Pinpoint the cell where the given text exists, returning its (X, Y) midpoint coordinate. 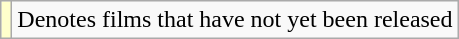
Denotes films that have not yet been released (235, 20)
